Return the (x, y) coordinate for the center point of the cell that contains the specified text.  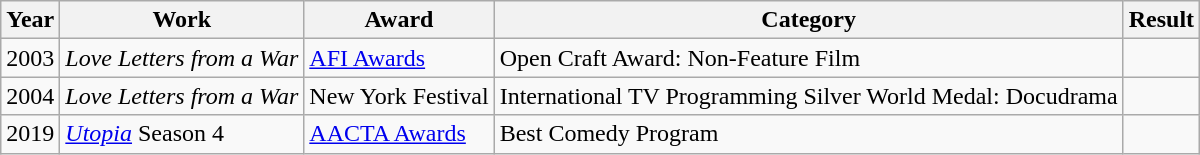
AACTA Awards (399, 134)
Year (30, 20)
Open Craft Award: Non-Feature Film (808, 58)
Best Comedy Program (808, 134)
AFI Awards (399, 58)
Award (399, 20)
New York Festival (399, 96)
2019 (30, 134)
Result (1161, 20)
Category (808, 20)
International TV Programming Silver World Medal: Docudrama (808, 96)
2003 (30, 58)
Utopia Season 4 (182, 134)
Work (182, 20)
2004 (30, 96)
